Scan for the cell matching the given text and deliver its [X, Y] coordinate at center. 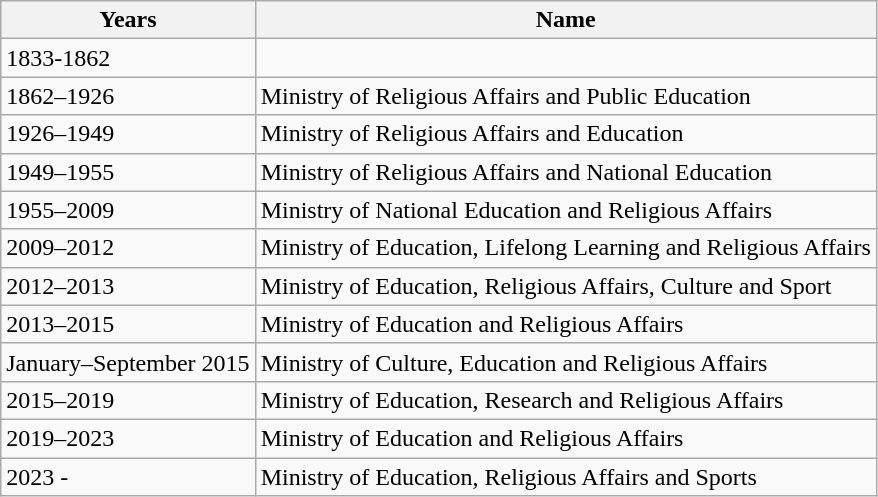
Ministry of National Education and Religious Affairs [566, 210]
1926–1949 [128, 134]
2013–2015 [128, 324]
2012–2013 [128, 286]
Name [566, 20]
January–September 2015 [128, 362]
Ministry of Religious Affairs and National Education [566, 172]
Ministry of Religious Affairs and Public Education [566, 96]
2023 - [128, 477]
1833-1862 [128, 58]
Ministry of Education, Religious Affairs, Culture and Sport [566, 286]
Ministry of Education, Religious Affairs and Sports [566, 477]
1949–1955 [128, 172]
1862–1926 [128, 96]
Ministry of Education, Lifelong Learning and Religious Affairs [566, 248]
1955–2009 [128, 210]
2019–2023 [128, 438]
Years [128, 20]
2009–2012 [128, 248]
Ministry of Education, Research and Religious Affairs [566, 400]
Ministry of Religious Affairs and Education [566, 134]
2015–2019 [128, 400]
Ministry of Culture, Education and Religious Affairs [566, 362]
